Return the (x, y) coordinate for the center point of the cell that contains the specified text.  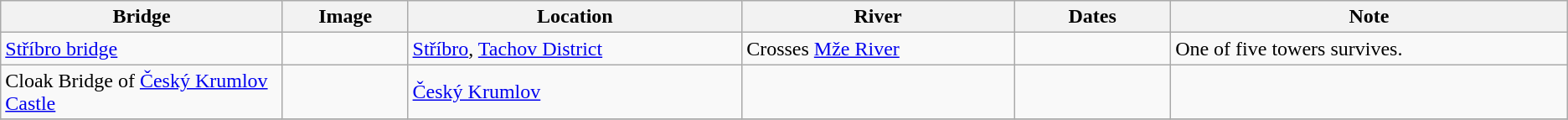
Stříbro bridge (142, 49)
Image (345, 17)
Location (575, 17)
Dates (1092, 17)
Stříbro, Tachov District (575, 49)
Bridge (142, 17)
Cloak Bridge of Český Krumlov Castle (142, 92)
One of five towers survives. (1369, 49)
Crosses Mže River (878, 49)
Český Krumlov (575, 92)
River (878, 17)
Note (1369, 17)
